Determine the [x, y] coordinate at the center of the cell enclosing the given text.  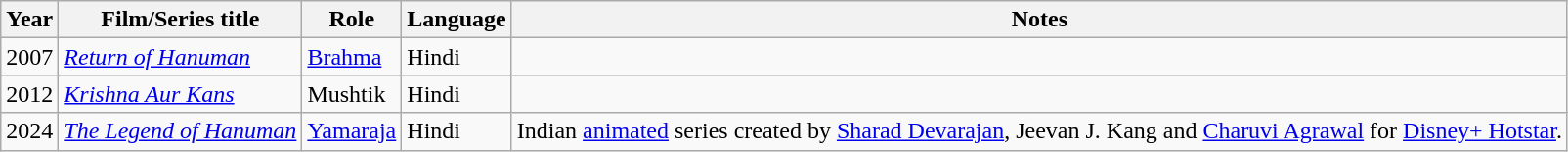
Language [457, 20]
Notes [1039, 20]
2007 [29, 57]
Mushtik [352, 94]
Yamaraja [352, 131]
The Legend of Hanuman [180, 131]
Year [29, 20]
Indian animated series created by Sharad Devarajan, Jeevan J. Kang and Charuvi Agrawal for Disney+ Hotstar. [1039, 131]
Role [352, 20]
Film/Series title [180, 20]
2024 [29, 131]
2012 [29, 94]
Krishna Aur Kans [180, 94]
Brahma [352, 57]
Return of Hanuman [180, 57]
